Find where the given text appears and provide that cell's center as [x, y] coordinate. 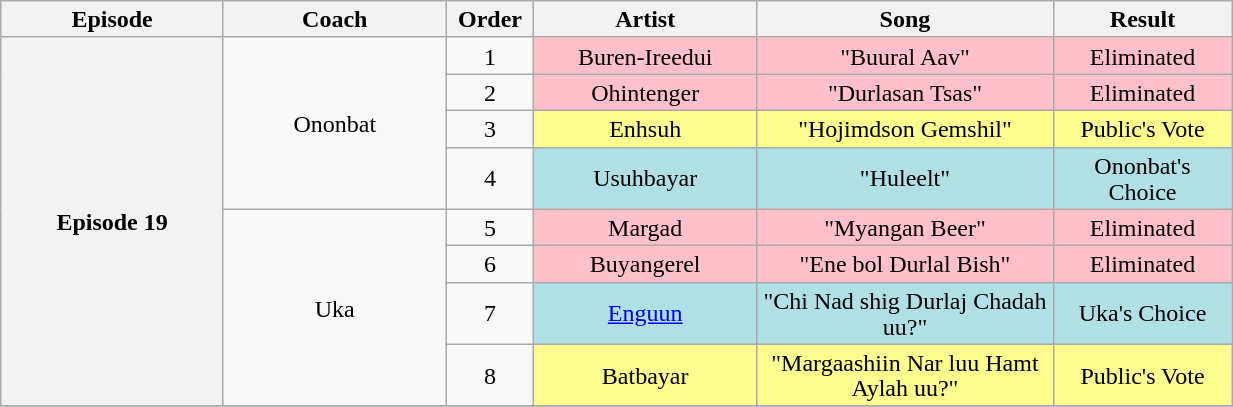
5 [490, 228]
Buyangerel [646, 264]
Ononbat's Choice [1142, 178]
"Margaashiin Nar luu Hamt Aylah uu?" [906, 375]
"Hojimdson Gemshil" [906, 128]
Uka [334, 308]
Coach [334, 20]
Ononbat [334, 123]
Episode [112, 20]
4 [490, 178]
"Buural Aav" [906, 56]
Usuhbayar [646, 178]
Margad [646, 228]
Order [490, 20]
"Ene bol Durlal Bish" [906, 264]
Artist [646, 20]
Enguun [646, 313]
"Huleelt" [906, 178]
Uka's Choice [1142, 313]
Song [906, 20]
Buren-Ireedui [646, 56]
Enhsuh [646, 128]
Result [1142, 20]
1 [490, 56]
6 [490, 264]
"Chi Nad shig Durlaj Chadah uu?" [906, 313]
"Myangan Beer" [906, 228]
Episode 19 [112, 222]
Batbayar [646, 375]
Ohintenger [646, 92]
"Durlasan Tsas" [906, 92]
2 [490, 92]
8 [490, 375]
7 [490, 313]
3 [490, 128]
